Identify which cell holds the provided text, then report its [X, Y] central coordinate. 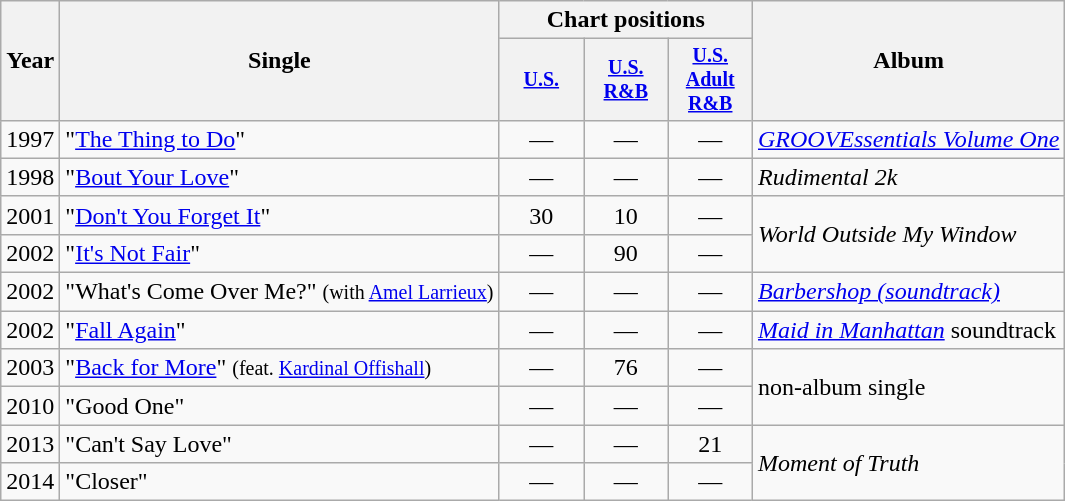
2010 [30, 406]
Single [280, 61]
U.S. R&B [626, 80]
10 [626, 215]
90 [626, 253]
U.S. Adult R&B [710, 80]
Album [908, 61]
World Outside My Window [908, 234]
21 [710, 444]
2001 [30, 215]
"Don't You Forget It" [280, 215]
GROOVEssentials Volume One [908, 139]
Maid in Manhattan soundtrack [908, 330]
"Can't Say Love" [280, 444]
76 [626, 368]
Moment of Truth [908, 463]
Rudimental 2k [908, 177]
2013 [30, 444]
2003 [30, 368]
U.S. [541, 80]
1998 [30, 177]
"The Thing to Do" [280, 139]
Chart positions [626, 20]
2014 [30, 482]
"Closer" [280, 482]
Barbershop (soundtrack) [908, 292]
"Good One" [280, 406]
"What's Come Over Me?" (with Amel Larrieux) [280, 292]
"Bout Your Love" [280, 177]
30 [541, 215]
Year [30, 61]
1997 [30, 139]
non-album single [908, 387]
"Back for More" (feat. Kardinal Offishall) [280, 368]
"It's Not Fair" [280, 253]
"Fall Again" [280, 330]
